Return [X, Y] of the center of cell containing provided text 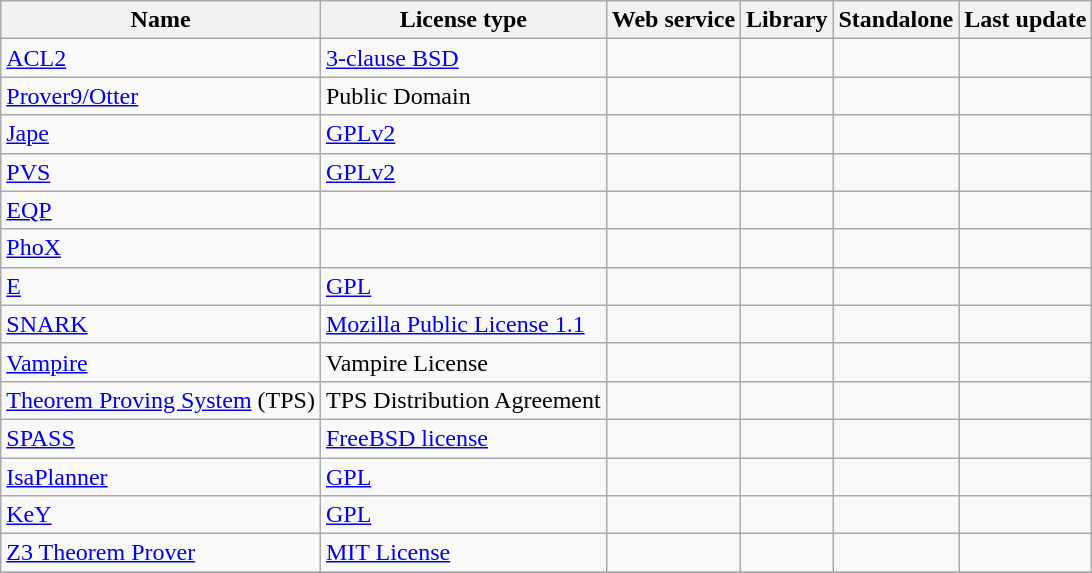
License type [463, 20]
Z3 Theorem Prover [161, 553]
Jape [161, 134]
Prover9/Otter [161, 96]
TPS Distribution Agreement [463, 400]
PhoX [161, 248]
Mozilla Public License 1.1 [463, 324]
Library [787, 20]
SPASS [161, 438]
Name [161, 20]
EQP [161, 210]
E [161, 286]
Public Domain [463, 96]
IsaPlanner [161, 477]
Theorem Proving System (TPS) [161, 400]
FreeBSD license [463, 438]
ACL2 [161, 58]
Web service [673, 20]
PVS [161, 172]
MIT License [463, 553]
KeY [161, 515]
Last update [1026, 20]
3-clause BSD [463, 58]
Standalone [896, 20]
SNARK [161, 324]
Vampire [161, 362]
Vampire License [463, 362]
